For the text-containing cell, return its midpoint in (x, y) coordinate format. 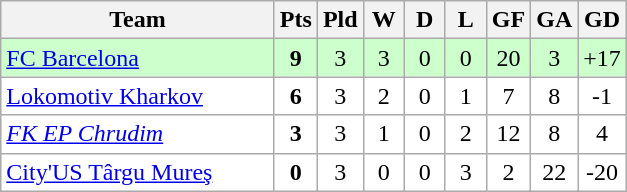
+17 (602, 58)
FC Barcelona (138, 58)
22 (554, 172)
-20 (602, 172)
FK EP Chrudim (138, 134)
City'US Târgu Mureş (138, 172)
6 (296, 96)
Pts (296, 20)
GA (554, 20)
Pld (340, 20)
GD (602, 20)
4 (602, 134)
12 (508, 134)
Team (138, 20)
-1 (602, 96)
9 (296, 58)
W (384, 20)
7 (508, 96)
D (424, 20)
GF (508, 20)
Lokomotiv Kharkov (138, 96)
20 (508, 58)
L (466, 20)
